From the cell containing the given text, extract its center point as [x, y] coordinate. 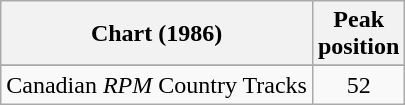
52 [358, 85]
Peakposition [358, 34]
Chart (1986) [157, 34]
Canadian RPM Country Tracks [157, 85]
